Return the [X, Y] coordinate for the center point of the cell that contains the specified text.  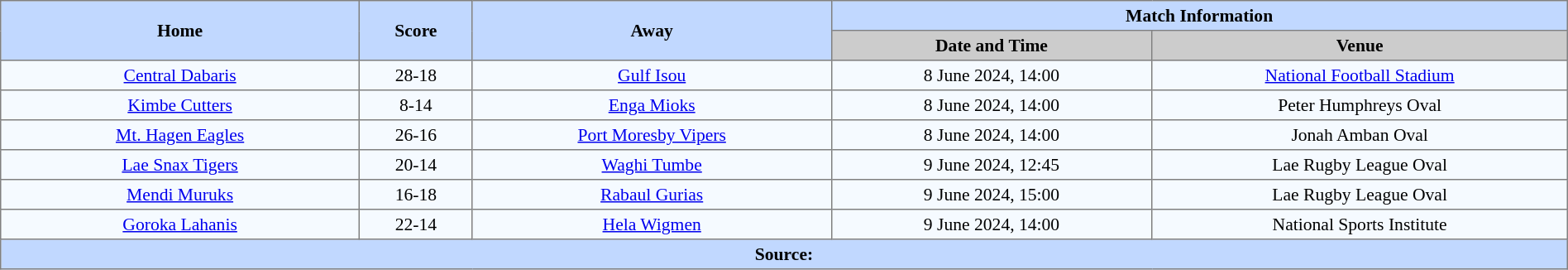
Lae Snax Tigers [180, 165]
16-18 [415, 195]
Waghi Tumbe [652, 165]
Port Moresby Vipers [652, 135]
Home [180, 31]
20-14 [415, 165]
9 June 2024, 15:00 [992, 195]
Kimbe Cutters [180, 105]
Score [415, 31]
Source: [784, 254]
Hela Wigmen [652, 224]
9 June 2024, 14:00 [992, 224]
28-18 [415, 75]
Jonah Amban Oval [1360, 135]
Mt. Hagen Eagles [180, 135]
Central Dabaris [180, 75]
8-14 [415, 105]
22-14 [415, 224]
Date and Time [992, 46]
Rabaul Gurias [652, 195]
National Football Stadium [1360, 75]
Goroka Lahanis [180, 224]
26-16 [415, 135]
Venue [1360, 46]
Gulf Isou [652, 75]
Peter Humphreys Oval [1360, 105]
National Sports Institute [1360, 224]
9 June 2024, 12:45 [992, 165]
Mendi Muruks [180, 195]
Away [652, 31]
Enga Mioks [652, 105]
Match Information [1199, 16]
